Scan for the cell matching the given text and deliver its [x, y] coordinate at center. 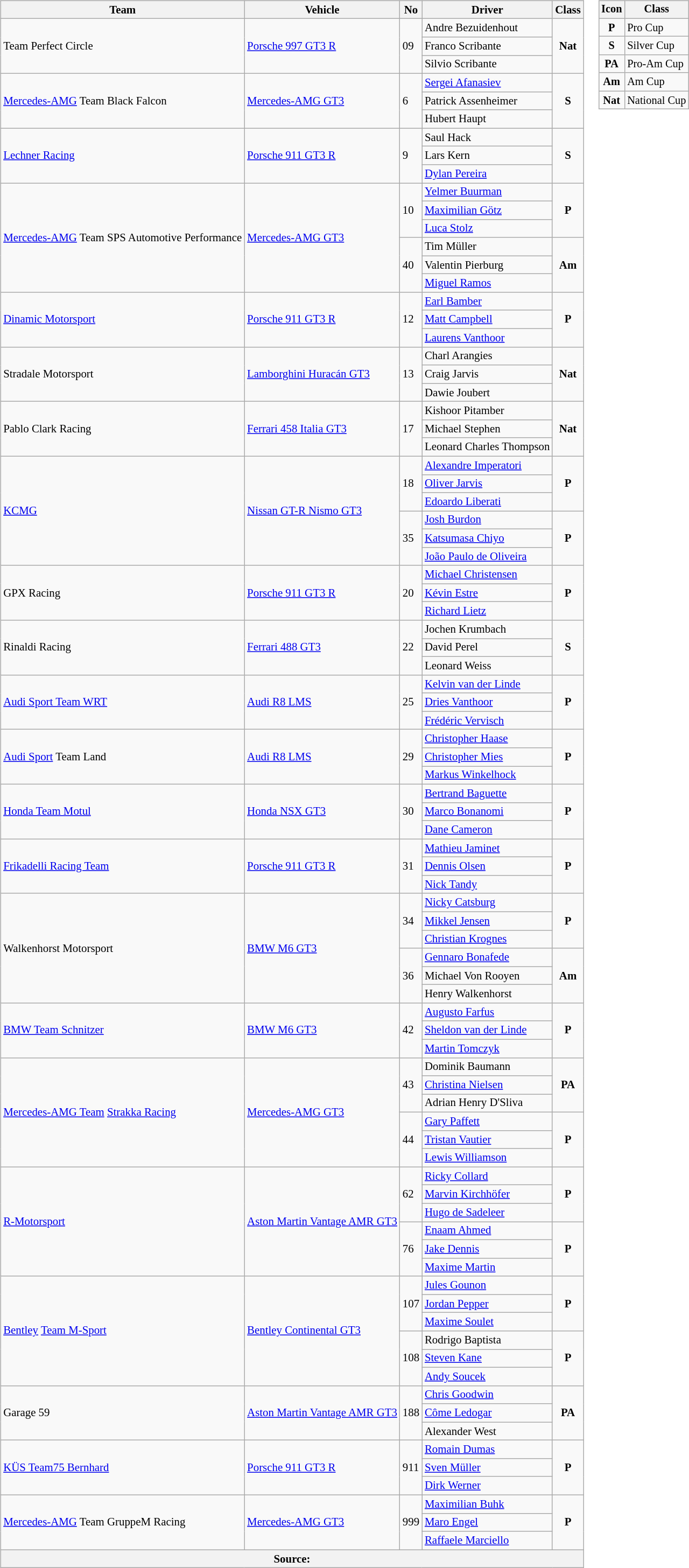
12 [411, 320]
Earl Bamber [487, 302]
17 [411, 429]
Maximilian Buhk [487, 1504]
Saul Hack [487, 137]
62 [411, 1194]
Jochen Krumbach [487, 629]
Enaam Ahmed [487, 1231]
10 [411, 211]
Augusto Farfus [487, 1012]
Oliver Jarvis [487, 484]
Josh Burdon [487, 520]
Team Perfect Circle [123, 46]
18 [411, 484]
Charl Arangies [487, 356]
Jules Gounon [487, 1285]
999 [411, 1522]
Team [123, 10]
Luca Stolz [487, 228]
25 [411, 702]
Bentley Team M-Sport [123, 1331]
Lamborghini Huracán GT3 [322, 374]
Rinaldi Racing [123, 648]
Audi Sport Team Land [123, 757]
Kelvin van der Linde [487, 684]
Sheldon van der Linde [487, 1030]
Nicky Catsburg [487, 902]
Alexander West [487, 1431]
Vehicle [322, 10]
Bentley Continental GT3 [322, 1331]
Christian Krognes [487, 939]
KÜS Team75 Bernhard [123, 1468]
Hubert Haupt [487, 119]
Hugo de Sadeleer [487, 1213]
Sergei Afanasiev [487, 82]
188 [411, 1413]
Andre Bezuidenhout [487, 28]
Tim Müller [487, 247]
Maro Engel [487, 1522]
42 [411, 1031]
Mathieu Jaminet [487, 848]
Maxime Soulet [487, 1322]
Dawie Joubert [487, 393]
Pro Cup [657, 27]
Côme Ledogar [487, 1413]
Mercedes-AMG Team GruppeM Racing [123, 1522]
Ferrari 458 Italia GT3 [322, 429]
João Paulo de Oliveira [487, 556]
Garage 59 [123, 1413]
Silver Cup [657, 46]
Lechner Racing [123, 156]
Dennis Olsen [487, 866]
Raffaele Marciello [487, 1541]
Frédéric Vervisch [487, 720]
Maximilian Götz [487, 210]
Dane Cameron [487, 830]
Markus Winkelhock [487, 775]
Chris Goodwin [487, 1395]
BMW Team Schnitzer [123, 1031]
30 [411, 811]
09 [411, 46]
Sven Müller [487, 1468]
Dominik Baumann [487, 1067]
Michael Christensen [487, 575]
Leonard Weiss [487, 666]
Matt Campbell [487, 319]
Pro-Am Cup [657, 64]
34 [411, 921]
Nissan GT-R Nismo GT3 [322, 510]
Marco Bonanomi [487, 811]
Katsumasa Chiyo [487, 538]
Franco Scribante [487, 46]
Valentin Pierburg [487, 265]
Steven Kane [487, 1359]
Mercedes-AMG Team Strakka Racing [123, 1112]
R-Motorsport [123, 1221]
Marvin Kirchhöfer [487, 1194]
Honda NSX GT3 [322, 811]
GPX Racing [123, 593]
Rodrigo Baptista [487, 1340]
KCMG [123, 510]
Audi Sport Team WRT [123, 702]
31 [411, 866]
No [411, 10]
43 [411, 1085]
Lars Kern [487, 156]
Dinamic Motorsport [123, 320]
Laurens Vanthoor [487, 338]
Kévin Estre [487, 593]
Edoardo Liberati [487, 502]
Silvio Scribante [487, 65]
Mercedes-AMG Team Black Falcon [123, 101]
44 [411, 1140]
Bertrand Baguette [487, 793]
Dries Vanthoor [487, 702]
36 [411, 976]
Richard Lietz [487, 611]
Frikadelli Racing Team [123, 866]
Driver [487, 10]
20 [411, 593]
Andy Soucek [487, 1376]
Dylan Pereira [487, 174]
Tristan Vautier [487, 1139]
Source: [292, 1559]
Ferrari 488 GT3 [322, 648]
6 [411, 101]
108 [411, 1359]
Christopher Haase [487, 739]
9 [411, 156]
Romain Dumas [487, 1450]
Michael Von Rooyen [487, 976]
Dirk Werner [487, 1486]
Patrick Assenheimer [487, 101]
Yelmer Buurman [487, 192]
Jordan Pepper [487, 1304]
Martin Tomczyk [487, 1048]
Pablo Clark Racing [123, 429]
Jake Dennis [487, 1249]
Porsche 997 GT3 R [322, 46]
22 [411, 648]
Am Cup [657, 82]
Miguel Ramos [487, 283]
Mikkel Jensen [487, 921]
35 [411, 538]
76 [411, 1249]
Mercedes-AMG Team SPS Automotive Performance [123, 238]
Christopher Mies [487, 757]
911 [411, 1468]
Ricky Collard [487, 1176]
Gennaro Bonafede [487, 957]
Craig Jarvis [487, 374]
Christina Nielsen [487, 1085]
40 [411, 265]
Honda Team Motul [123, 811]
Adrian Henry D'Sliva [487, 1103]
Stradale Motorsport [123, 374]
Alexandre Imperatori [487, 465]
Leonard Charles Thompson [487, 447]
29 [411, 757]
Kishoor Pitamber [487, 411]
Maxime Martin [487, 1267]
National Cup [657, 100]
David Perel [487, 648]
Michael Stephen [487, 429]
Gary Paffett [487, 1122]
Nick Tandy [487, 885]
Lewis Williamson [487, 1158]
13 [411, 374]
Icon [611, 10]
Henry Walkenhorst [487, 994]
Walkenhorst Motorsport [123, 948]
107 [411, 1304]
